From the cell containing the given text, extract its center point as (X, Y) coordinate. 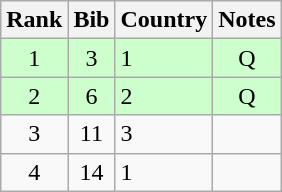
Bib (92, 20)
Country (164, 20)
Notes (247, 20)
6 (92, 96)
4 (34, 172)
14 (92, 172)
Rank (34, 20)
11 (92, 134)
